Output the [X, Y] coordinate of the center of the cell containing the given text.  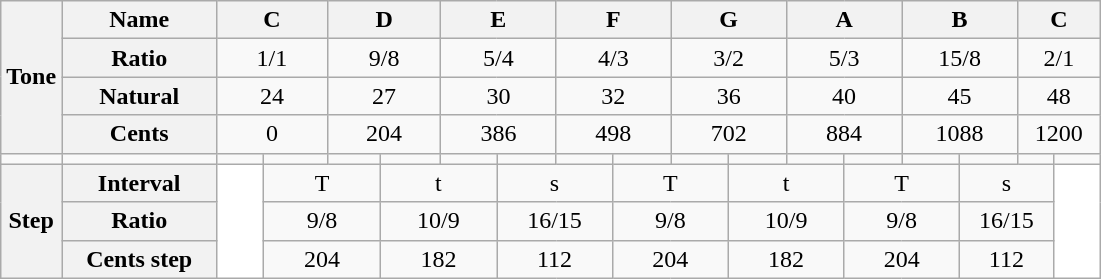
32 [614, 96]
702 [728, 134]
36 [728, 96]
Interval [140, 183]
A [844, 20]
27 [384, 96]
3/2 [728, 58]
Cents [140, 134]
Name [140, 20]
386 [498, 134]
Cents step [140, 259]
4/3 [614, 58]
D [384, 20]
45 [960, 96]
1/1 [272, 58]
5/3 [844, 58]
G [728, 20]
F [614, 20]
Tone [32, 77]
1200 [1058, 134]
2/1 [1058, 58]
24 [272, 96]
40 [844, 96]
1088 [960, 134]
E [498, 20]
30 [498, 96]
48 [1058, 96]
B [960, 20]
15/8 [960, 58]
5/4 [498, 58]
884 [844, 134]
498 [614, 134]
Step [32, 221]
Natural [140, 96]
0 [272, 134]
